Output the (x, y) coordinate of the center of the cell containing the given text.  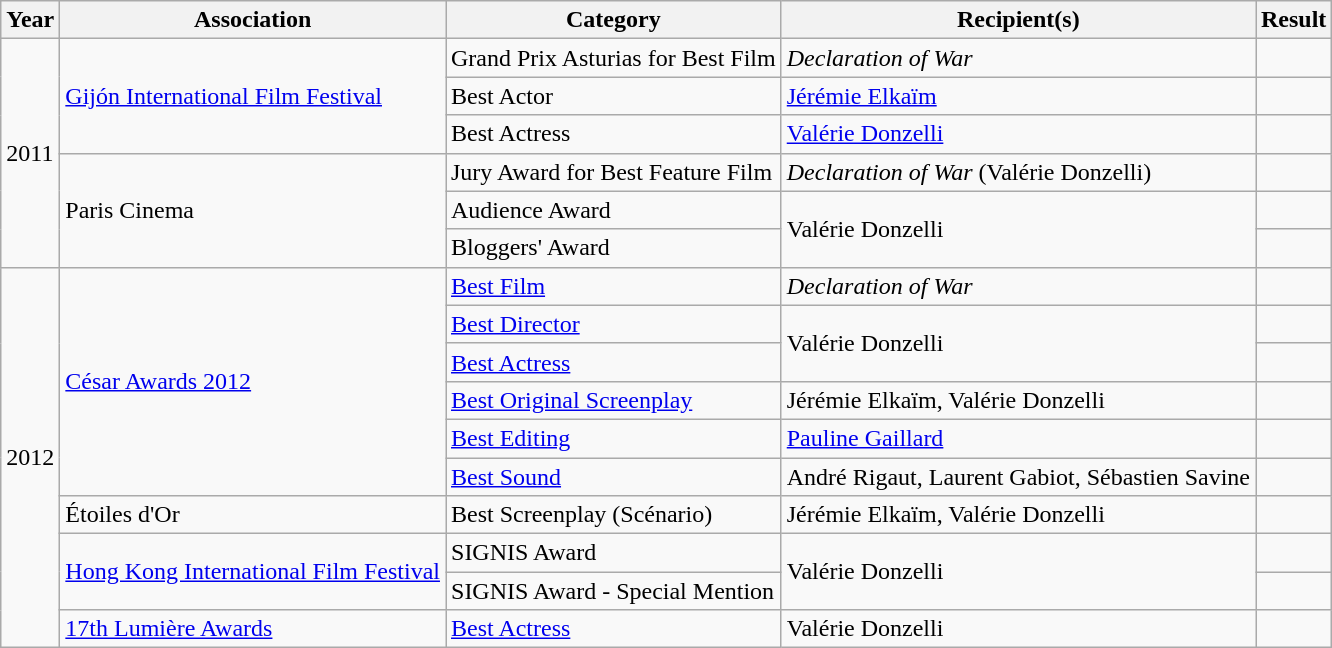
Best Actor (614, 96)
Best Sound (614, 477)
Jérémie Elkaïm (1018, 96)
Best Screenplay (Scénario) (614, 515)
Association (253, 20)
César Awards 2012 (253, 381)
Bloggers' Award (614, 248)
Year (30, 20)
Best Editing (614, 438)
Étoiles d'Or (253, 515)
Pauline Gaillard (1018, 438)
Grand Prix Asturias for Best Film (614, 58)
Jury Award for Best Feature Film (614, 172)
2011 (30, 153)
Result (1294, 20)
Best Director (614, 324)
Gijón International Film Festival (253, 96)
Best Original Screenplay (614, 400)
Audience Award (614, 210)
SIGNIS Award (614, 553)
Category (614, 20)
André Rigaut, Laurent Gabiot, Sébastien Savine (1018, 477)
Best Film (614, 286)
17th Lumière Awards (253, 629)
2012 (30, 458)
Hong Kong International Film Festival (253, 572)
Recipient(s) (1018, 20)
Declaration of War (Valérie Donzelli) (1018, 172)
SIGNIS Award - Special Mention (614, 591)
Paris Cinema (253, 210)
